Scan for the cell matching the given text and deliver its (X, Y) coordinate at center. 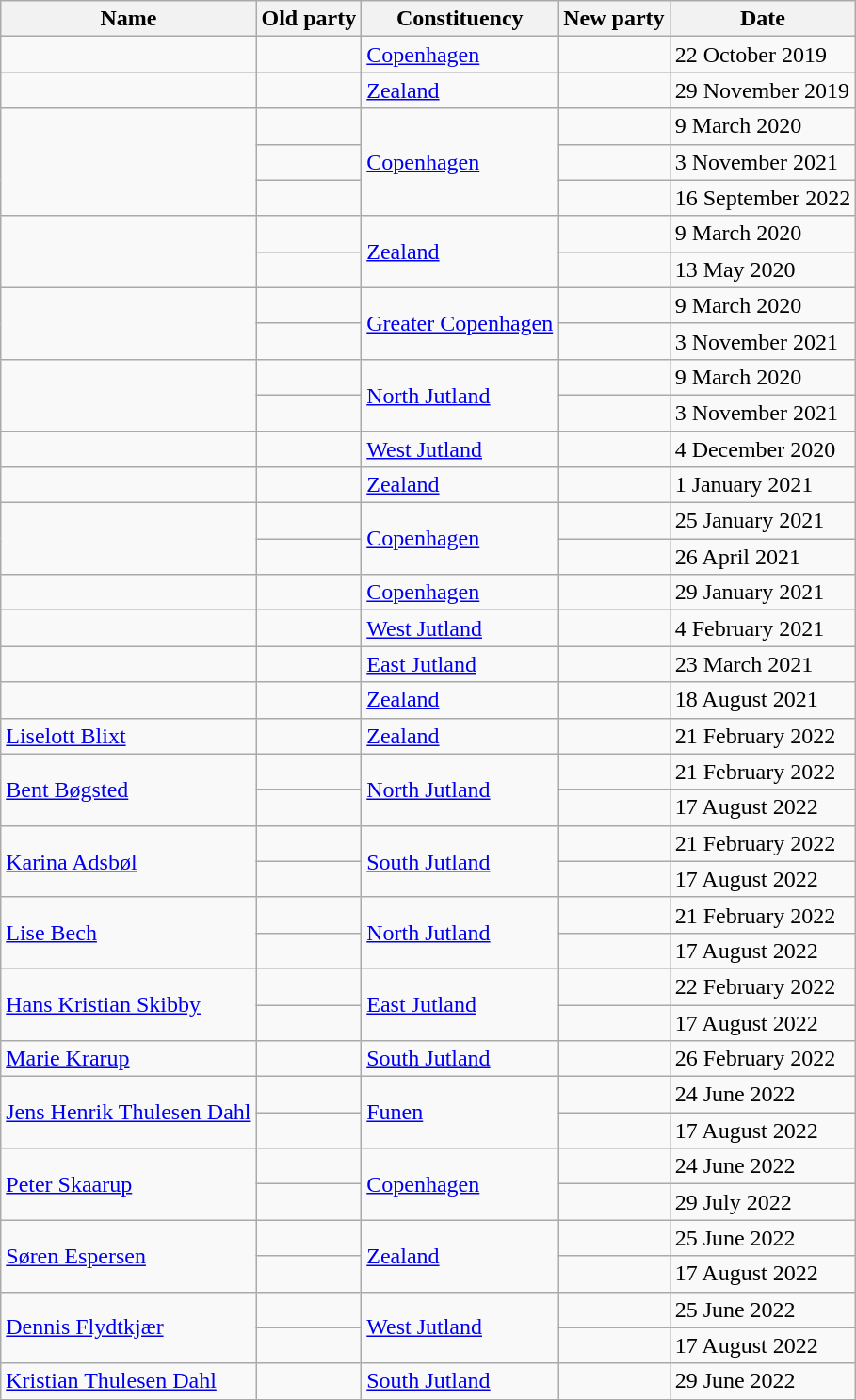
Lise Bech (128, 933)
Liselott Blixt (128, 736)
Søren Espersen (128, 1256)
23 March 2021 (763, 664)
Bent Bøgsted (128, 790)
Dennis Flydtkjær (128, 1327)
25 January 2021 (763, 521)
Name (128, 19)
29 June 2022 (763, 1381)
13 May 2020 (763, 269)
Old party (309, 19)
Hans Kristian Skibby (128, 1004)
Date (763, 19)
New party (614, 19)
Jens Henrik Thulesen Dahl (128, 1113)
29 January 2021 (763, 593)
Funen (460, 1113)
Greater Copenhagen (460, 323)
Peter Skaarup (128, 1184)
26 February 2022 (763, 1059)
16 September 2022 (763, 198)
29 July 2022 (763, 1202)
22 February 2022 (763, 986)
4 December 2020 (763, 449)
Kristian Thulesen Dahl (128, 1381)
22 October 2019 (763, 55)
Karina Adsbøl (128, 861)
Marie Krarup (128, 1059)
1 January 2021 (763, 485)
Constituency (460, 19)
18 August 2021 (763, 700)
29 November 2019 (763, 90)
4 February 2021 (763, 628)
26 April 2021 (763, 557)
